Detect which cell encompasses the target text, then output its (x, y) center coordinate. 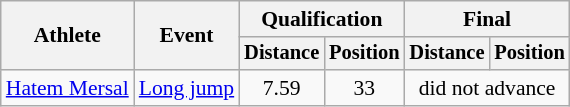
Long jump (186, 88)
7.59 (282, 88)
Event (186, 36)
Athlete (68, 36)
Final (486, 19)
Qualification (322, 19)
did not advance (486, 88)
Hatem Mersal (68, 88)
33 (364, 88)
